Capture the cell that displays the provided text and extract its (x, y) central coordinate. 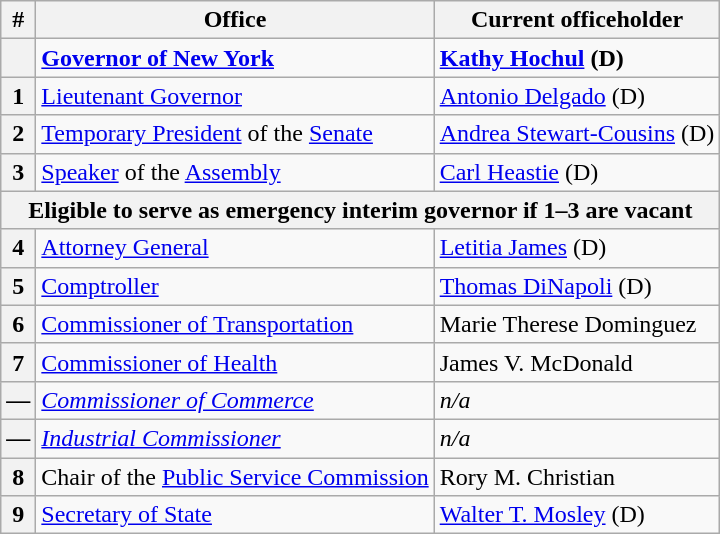
Thomas DiNapoli (D) (577, 286)
Governor of New York (235, 58)
Comptroller (235, 286)
7 (18, 362)
Office (235, 20)
Chair of the Public Service Commission (235, 477)
Temporary President of the Senate (235, 134)
Commissioner of Transportation (235, 324)
1 (18, 96)
Kathy Hochul (D) (577, 58)
# (18, 20)
4 (18, 248)
Lieutenant Governor (235, 96)
3 (18, 172)
Letitia James (D) (577, 248)
Marie Therese Dominguez (577, 324)
6 (18, 324)
Commissioner of Commerce (235, 400)
Attorney General (235, 248)
5 (18, 286)
Secretary of State (235, 515)
Andrea Stewart-Cousins (D) (577, 134)
Industrial Commissioner (235, 438)
Carl Heastie (D) (577, 172)
8 (18, 477)
Antonio Delgado (D) (577, 96)
James V. McDonald (577, 362)
Commissioner of Health (235, 362)
2 (18, 134)
Eligible to serve as emergency interim governor if 1–3 are vacant (360, 210)
Rory M. Christian (577, 477)
Speaker of the Assembly (235, 172)
Current officeholder (577, 20)
9 (18, 515)
Walter T. Mosley (D) (577, 515)
